Return [X, Y] of the center of cell containing provided text 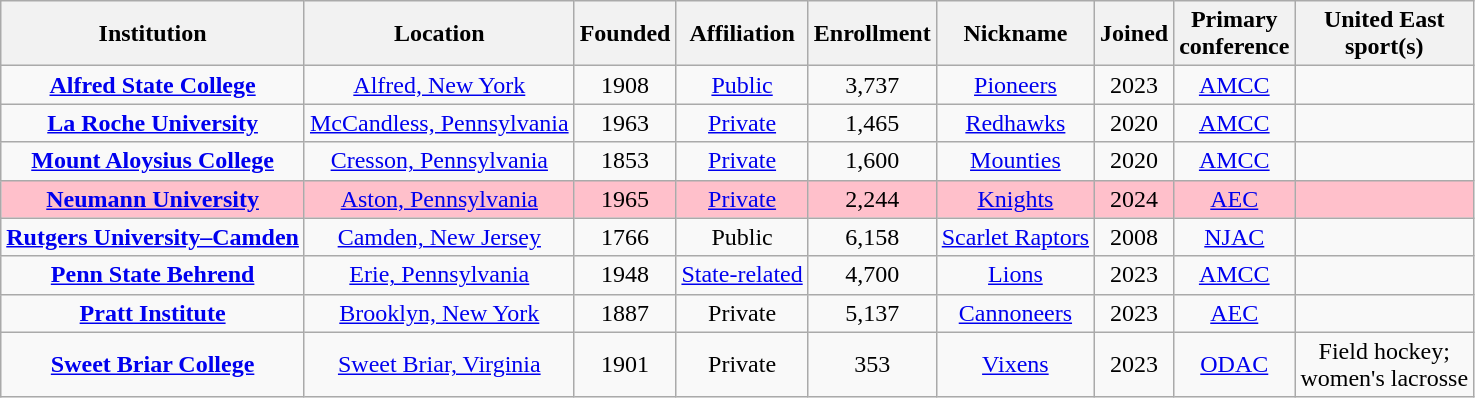
6,158 [872, 237]
5,137 [872, 313]
Pioneers [1015, 85]
Mounties [1015, 161]
1963 [625, 123]
La Roche University [153, 123]
1908 [625, 85]
2024 [1134, 199]
1853 [625, 161]
1965 [625, 199]
Cannoneers [1015, 313]
Sweet Briar, Virginia [439, 364]
Mount Aloysius College [153, 161]
Institution [153, 34]
353 [872, 364]
1766 [625, 237]
Camden, New Jersey [439, 237]
4,700 [872, 275]
1,465 [872, 123]
Alfred, New York [439, 85]
Rutgers University–Camden [153, 237]
1887 [625, 313]
3,737 [872, 85]
Affiliation [742, 34]
Scarlet Raptors [1015, 237]
Cresson, Pennsylvania [439, 161]
McCandless, Pennsylvania [439, 123]
Field hockey;women's lacrosse [1384, 364]
State-related [742, 275]
Nickname [1015, 34]
Brooklyn, New York [439, 313]
2008 [1134, 237]
Redhawks [1015, 123]
Aston, Pennsylvania [439, 199]
NJAC [1234, 237]
United Eastsport(s) [1384, 34]
Erie, Pennsylvania [439, 275]
Penn State Behrend [153, 275]
Joined [1134, 34]
1901 [625, 364]
Knights [1015, 199]
Vixens [1015, 364]
Primaryconference [1234, 34]
Pratt Institute [153, 313]
Founded [625, 34]
ODAC [1234, 364]
Alfred State College [153, 85]
Location [439, 34]
Neumann University [153, 199]
1948 [625, 275]
Sweet Briar College [153, 364]
Enrollment [872, 34]
Lions [1015, 275]
2,244 [872, 199]
1,600 [872, 161]
